Scan for the cell matching the given text and deliver its [X, Y] coordinate at center. 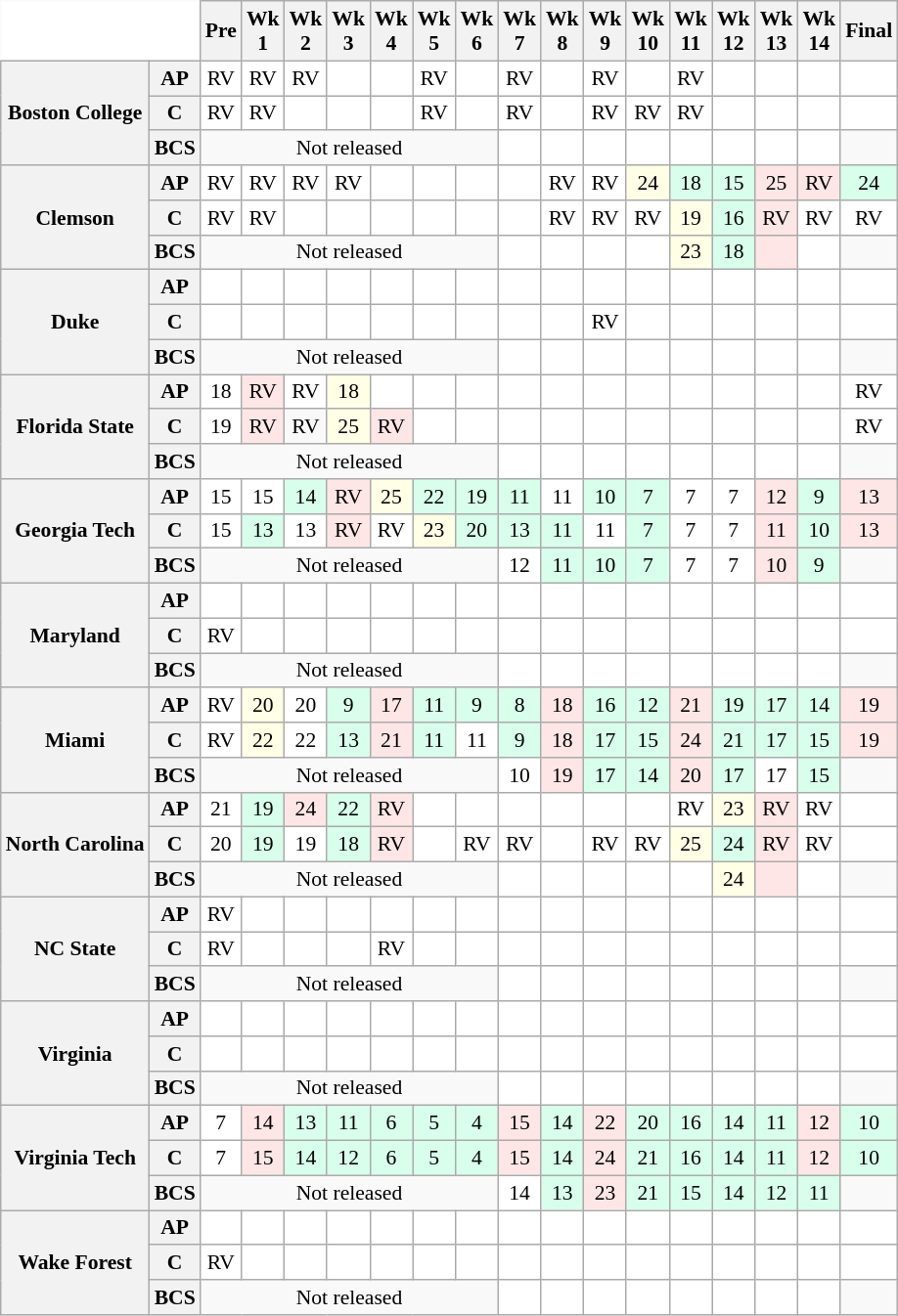
Final [869, 31]
NC State [75, 948]
Wk5 [434, 31]
Wk6 [476, 31]
Wk4 [391, 31]
Wk10 [648, 31]
8 [519, 706]
Wk9 [606, 31]
Wk1 [263, 31]
Duke [75, 323]
Clemson [75, 217]
Wake Forest [75, 1263]
Virginia Tech [75, 1158]
Wk2 [306, 31]
Georgia Tech [75, 532]
North Carolina [75, 845]
Wk12 [734, 31]
Wk3 [348, 31]
Wk14 [819, 31]
Miami [75, 741]
Florida State [75, 426]
Pre [221, 31]
Wk7 [519, 31]
Boston College [75, 113]
Wk8 [562, 31]
Wk13 [777, 31]
Maryland [75, 636]
Virginia [75, 1054]
Wk11 [691, 31]
